Identify which cell holds the provided text, then report its [X, Y] central coordinate. 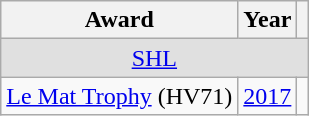
SHL [154, 58]
Award [120, 20]
2017 [268, 96]
Le Mat Trophy (HV71) [120, 96]
Year [268, 20]
